From the cell containing the given text, extract its center point as (X, Y) coordinate. 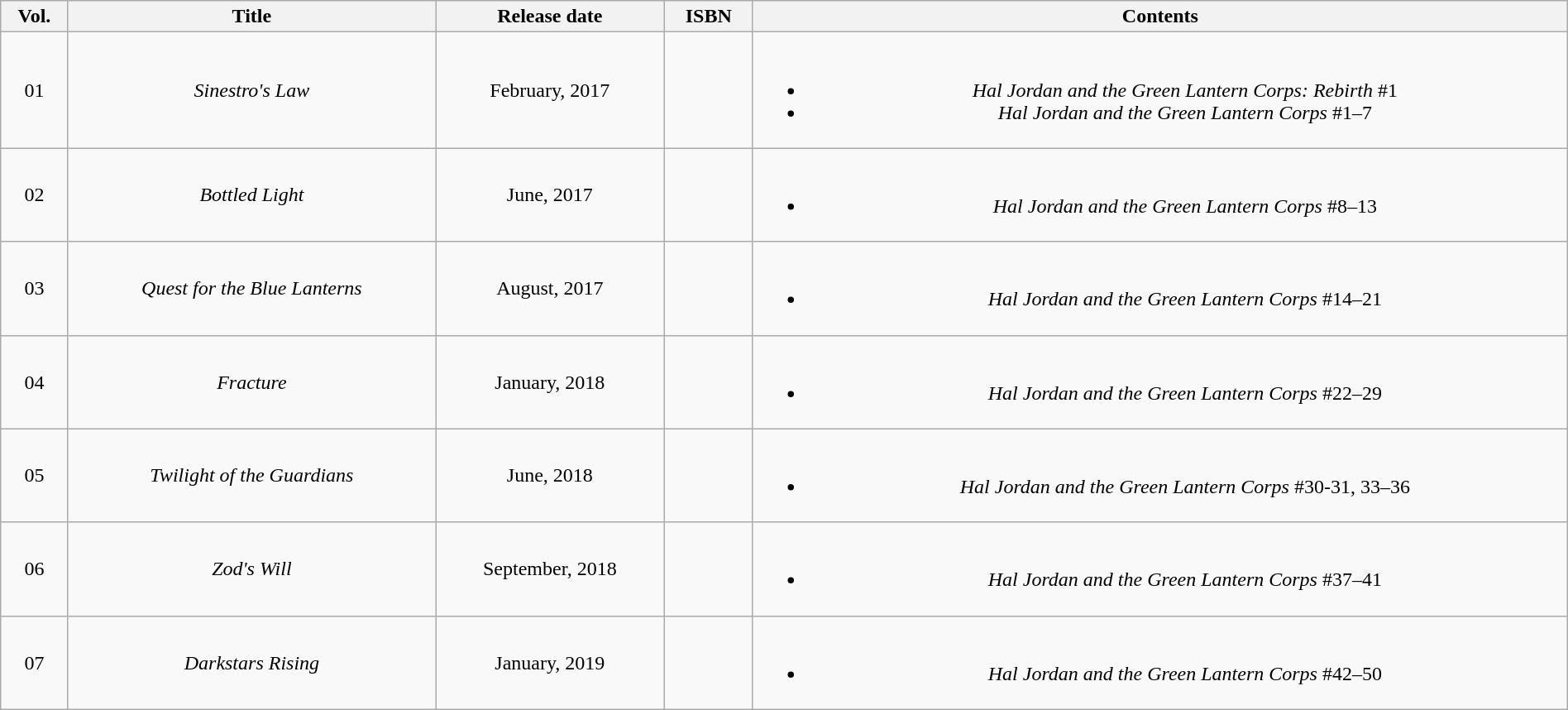
05 (35, 475)
August, 2017 (550, 288)
Title (251, 17)
Hal Jordan and the Green Lantern Corps #14–21 (1159, 288)
Hal Jordan and the Green Lantern Corps #37–41 (1159, 569)
June, 2018 (550, 475)
Hal Jordan and the Green Lantern Corps #30-31, 33–36 (1159, 475)
Vol. (35, 17)
January, 2019 (550, 662)
Contents (1159, 17)
Fracture (251, 382)
Darkstars Rising (251, 662)
Twilight of the Guardians (251, 475)
June, 2017 (550, 195)
07 (35, 662)
February, 2017 (550, 90)
Quest for the Blue Lanterns (251, 288)
Hal Jordan and the Green Lantern Corps #8–13 (1159, 195)
Hal Jordan and the Green Lantern Corps: Rebirth #1Hal Jordan and the Green Lantern Corps #1–7 (1159, 90)
Release date (550, 17)
03 (35, 288)
04 (35, 382)
Zod's Will (251, 569)
September, 2018 (550, 569)
01 (35, 90)
Hal Jordan and the Green Lantern Corps #22–29 (1159, 382)
Hal Jordan and the Green Lantern Corps #42–50 (1159, 662)
January, 2018 (550, 382)
Sinestro's Law (251, 90)
02 (35, 195)
06 (35, 569)
Bottled Light (251, 195)
ISBN (708, 17)
